Return the [X, Y] coordinate for the center point of the cell that contains the specified text.  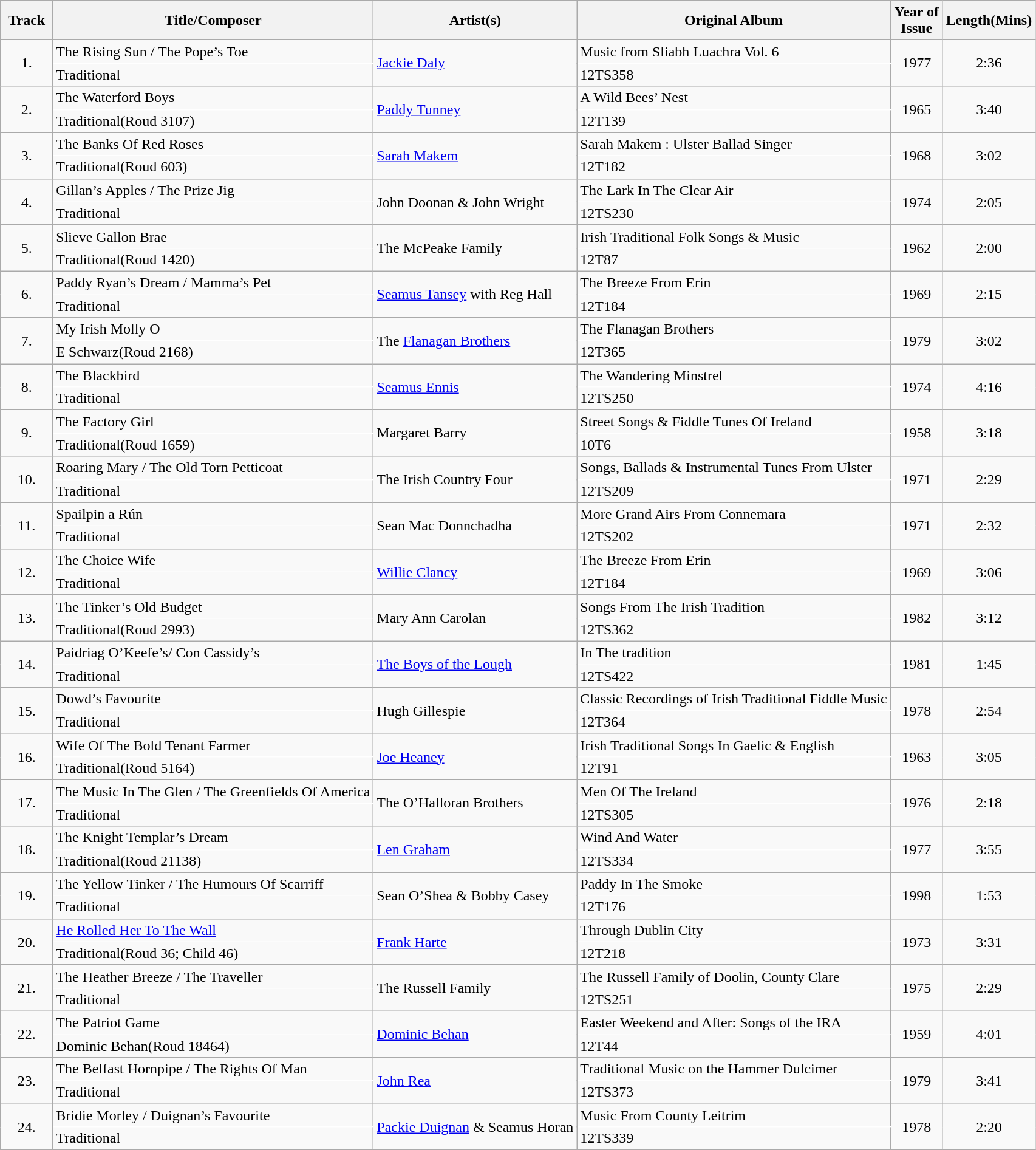
12TS250 [734, 399]
5. [27, 248]
Dowd’s Favourite [213, 699]
13. [27, 618]
Songs From The Irish Tradition [734, 606]
3:12 [989, 618]
The Waterford Boys [213, 98]
12T44 [734, 1046]
Traditional(Roud 5164) [213, 768]
18. [27, 849]
The McPeake Family [475, 248]
12TS358 [734, 75]
2:36 [989, 63]
12TS339 [734, 1138]
3:05 [989, 757]
Classic Recordings of Irish Traditional Fiddle Music [734, 699]
17. [27, 803]
Men Of The Ireland [734, 792]
1968 [916, 156]
The Choice Wife [213, 560]
2:05 [989, 202]
12TS202 [734, 537]
1:45 [989, 664]
Traditional(Roud 36; Child 46) [213, 953]
7. [27, 341]
Slieve Gallon Brae [213, 236]
The Tinker’s Old Budget [213, 606]
1973 [916, 942]
The Heather Breeze / The Traveller [213, 976]
More Grand Airs From Connemara [734, 514]
1998 [916, 895]
2:54 [989, 711]
1959 [916, 1034]
Bridie Morley / Duignan’s Favourite [213, 1115]
Frank Harte [475, 942]
John Rea [475, 1081]
12T139 [734, 121]
The Knight Templar’s Dream [213, 838]
Music From County Leitrim [734, 1115]
2:15 [989, 294]
12TS362 [734, 629]
2:00 [989, 248]
12. [27, 572]
In The tradition [734, 652]
Paddy In The Smoke [734, 884]
Willie Clancy [475, 572]
Spailpin a Rún [213, 514]
1982 [916, 618]
22. [27, 1034]
Irish Traditional Folk Songs & Music [734, 236]
23. [27, 1081]
1958 [916, 433]
12TS334 [734, 861]
14. [27, 664]
The Wandering Minstrel [734, 375]
Artist(s) [475, 21]
The Russell Family of Doolin, County Clare [734, 976]
The Factory Girl [213, 422]
Gillan’s Apples / The Prize Jig [213, 190]
Traditional Music on the Hammer Dulcimer [734, 1069]
Sean Mac Donnchadha [475, 525]
1975 [916, 988]
The Music In The Glen / The Greenfields Of America [213, 792]
Seamus Ennis [475, 387]
Traditional(Roud 21138) [213, 861]
Paddy Tunney [475, 109]
Track [27, 21]
Length(Mins) [989, 21]
Traditional(Roud 2993) [213, 629]
Sean O’Shea & Bobby Casey [475, 895]
15. [27, 711]
Original Album [734, 21]
A Wild Bees’ Nest [734, 98]
12T364 [734, 722]
2:18 [989, 803]
16. [27, 757]
E Schwarz(Roud 2168) [213, 352]
11. [27, 525]
The Boys of the Lough [475, 664]
The Yellow Tinker / The Humours Of Scarriff [213, 884]
4:01 [989, 1034]
12T91 [734, 768]
The Irish Country Four [475, 479]
Margaret Barry [475, 433]
Street Songs & Fiddle Tunes Of Ireland [734, 422]
21. [27, 988]
12T176 [734, 907]
12TS422 [734, 676]
The Belfast Hornpipe / The Rights Of Man [213, 1069]
Easter Weekend and After: Songs of the IRA [734, 1022]
Roaring Mary / The Old Torn Petticoat [213, 468]
Sarah Makem : Ulster Ballad Singer [734, 144]
The Rising Sun / The Pope’s Toe [213, 52]
1976 [916, 803]
1981 [916, 664]
3:40 [989, 109]
Traditional(Roud 1420) [213, 259]
3. [27, 156]
The Blackbird [213, 375]
12TS251 [734, 999]
Jackie Daly [475, 63]
1963 [916, 757]
2:32 [989, 525]
1962 [916, 248]
12TS305 [734, 815]
2:20 [989, 1127]
Mary Ann Carolan [475, 618]
Title/Composer [213, 21]
20. [27, 942]
The Banks Of Red Roses [213, 144]
3:31 [989, 942]
6. [27, 294]
12TS230 [734, 213]
12T218 [734, 953]
Joe Heaney [475, 757]
9. [27, 433]
The Lark In The Clear Air [734, 190]
12TS209 [734, 491]
2. [27, 109]
Songs, Ballads & Instrumental Tunes From Ulster [734, 468]
Wind And Water [734, 838]
19. [27, 895]
Dominic Behan [475, 1034]
1. [27, 63]
1965 [916, 109]
4. [27, 202]
Music from Sliabh Luachra Vol. 6 [734, 52]
John Doonan & John Wright [475, 202]
The Russell Family [475, 988]
3:18 [989, 433]
4:16 [989, 387]
Traditional(Roud 603) [213, 167]
The Patriot Game [213, 1022]
12T182 [734, 167]
Wife Of The Bold Tenant Farmer [213, 745]
Traditional(Roud 3107) [213, 121]
Sarah Makem [475, 156]
Year of Issue [916, 21]
My Irish Molly O [213, 329]
10. [27, 479]
24. [27, 1127]
1:53 [989, 895]
Dominic Behan(Roud 18464) [213, 1046]
8. [27, 387]
12T365 [734, 352]
He Rolled Her To The Wall [213, 930]
Through Dublin City [734, 930]
10T6 [734, 445]
Paddy Ryan’s Dream / Mamma’s Pet [213, 282]
3:06 [989, 572]
12TS373 [734, 1092]
12T87 [734, 259]
Irish Traditional Songs In Gaelic & English [734, 745]
Paidriag O’Keefe’s/ Con Cassidy’s [213, 652]
3:55 [989, 849]
The O’Halloran Brothers [475, 803]
Hugh Gillespie [475, 711]
Packie Duignan & Seamus Horan [475, 1127]
Len Graham [475, 849]
3:41 [989, 1081]
Seamus Tansey with Reg Hall [475, 294]
Traditional(Roud 1659) [213, 445]
